From the cell containing the given text, extract its center point as (X, Y) coordinate. 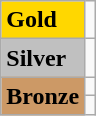
Gold (43, 20)
Silver (43, 58)
Bronze (43, 96)
